From the cell containing the given text, extract its center point as (x, y) coordinate. 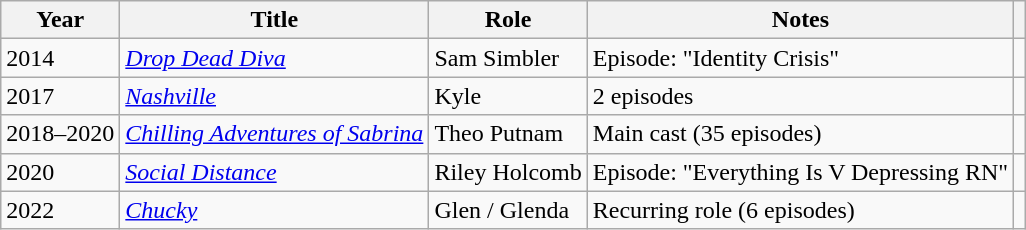
2022 (60, 210)
2018–2020 (60, 134)
Sam Simbler (508, 58)
Episode: "Everything Is V Depressing RN" (800, 172)
2017 (60, 96)
Theo Putnam (508, 134)
Recurring role (6 episodes) (800, 210)
Drop Dead Diva (274, 58)
Social Distance (274, 172)
Chucky (274, 210)
Riley Holcomb (508, 172)
Notes (800, 20)
Role (508, 20)
Year (60, 20)
Main cast (35 episodes) (800, 134)
Kyle (508, 96)
Title (274, 20)
2014 (60, 58)
Chilling Adventures of Sabrina (274, 134)
Nashville (274, 96)
2 episodes (800, 96)
Glen / Glenda (508, 210)
2020 (60, 172)
Episode: "Identity Crisis" (800, 58)
